Output the [x, y] coordinate of the center of the cell containing the given text.  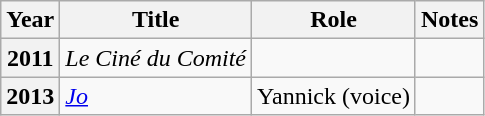
Le Ciné du Comité [156, 58]
Title [156, 20]
Role [334, 20]
2011 [30, 58]
Jo [156, 96]
Notes [449, 20]
Yannick (voice) [334, 96]
2013 [30, 96]
Year [30, 20]
